Determine the [X, Y] coordinate at the center of the cell enclosing the given text.  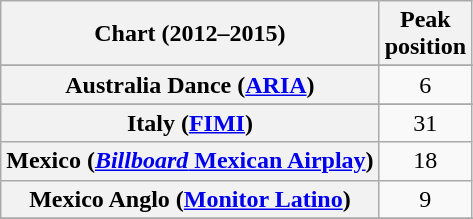
Australia Dance (ARIA) [190, 85]
31 [425, 123]
Mexico (Billboard Mexican Airplay) [190, 161]
Italy (FIMI) [190, 123]
Mexico Anglo (Monitor Latino) [190, 199]
Chart (2012–2015) [190, 34]
6 [425, 85]
Peakposition [425, 34]
18 [425, 161]
9 [425, 199]
